Output the (x, y) coordinate of the center of the cell containing the given text.  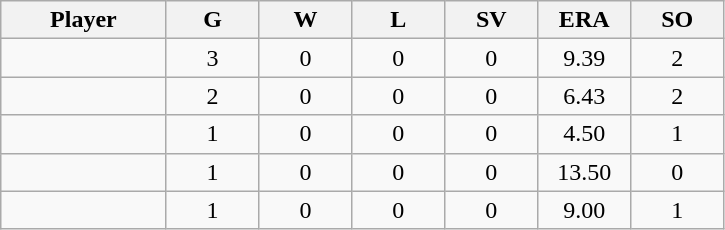
W (306, 20)
3 (212, 58)
SO (678, 20)
6.43 (584, 96)
L (398, 20)
13.50 (584, 172)
ERA (584, 20)
9.39 (584, 58)
G (212, 20)
SV (492, 20)
Player (84, 20)
9.00 (584, 210)
4.50 (584, 134)
